Detect which cell encompasses the target text, then output its (x, y) center coordinate. 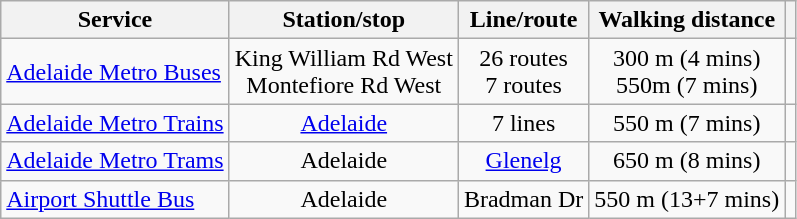
King William Rd West Montefiore Rd West (344, 72)
7 lines (523, 123)
550 m (7 mins) (687, 123)
Adelaide Metro Buses (115, 72)
Line/route (523, 20)
550 m (13+7 mins) (687, 199)
Adelaide Metro Trains (115, 123)
Bradman Dr (523, 199)
Walking distance (687, 20)
26 routes 7 routes (523, 72)
Station/stop (344, 20)
Service (115, 20)
Airport Shuttle Bus (115, 199)
300 m (4 mins) 550m (7 mins) (687, 72)
650 m (8 mins) (687, 161)
Glenelg (523, 161)
Adelaide Metro Trams (115, 161)
